Determine the (X, Y) coordinate at the center of the cell enclosing the given text.  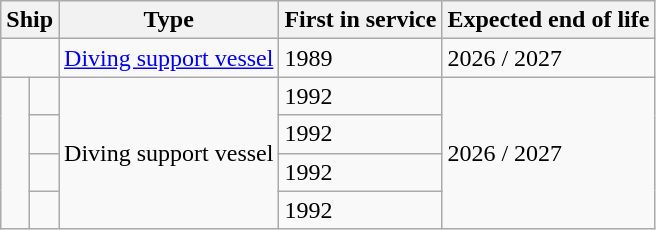
Expected end of life (548, 20)
First in service (360, 20)
Type (169, 20)
Ship (30, 20)
1989 (360, 58)
